Scan for the cell matching the given text and deliver its (x, y) coordinate at center. 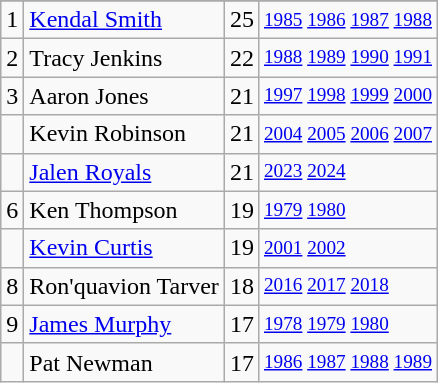
9 (12, 324)
25 (242, 20)
James Murphy (124, 324)
18 (242, 286)
Ken Thompson (124, 210)
6 (12, 210)
Kendal Smith (124, 20)
Tracy Jenkins (124, 58)
2 (12, 58)
2004 2005 2006 2007 (348, 134)
1978 1979 1980 (348, 324)
1979 1980 (348, 210)
Jalen Royals (124, 172)
3 (12, 96)
Ron'quavion Tarver (124, 286)
1997 1998 1999 2000 (348, 96)
1986 1987 1988 1989 (348, 362)
1 (12, 20)
Pat Newman (124, 362)
8 (12, 286)
Kevin Curtis (124, 248)
Kevin Robinson (124, 134)
2016 2017 2018 (348, 286)
22 (242, 58)
2001 2002 (348, 248)
Aaron Jones (124, 96)
1988 1989 1990 1991 (348, 58)
2023 2024 (348, 172)
1985 1986 1987 1988 (348, 20)
